Return [x, y] of the center of cell containing provided text 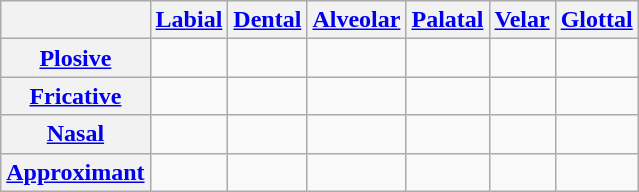
Glottal [596, 20]
Velar [522, 20]
Approximant [76, 172]
Labial [189, 20]
Fricative [76, 96]
Plosive [76, 58]
Palatal [448, 20]
Dental [268, 20]
Nasal [76, 134]
Alveolar [356, 20]
